Determine the (X, Y) coordinate at the center of the cell enclosing the given text.  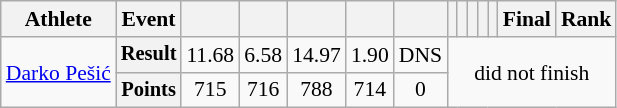
0 (420, 90)
14.97 (316, 55)
716 (263, 90)
Final (527, 19)
6.58 (263, 55)
did not finish (532, 72)
Rank (586, 19)
Athlete (58, 19)
Points (149, 90)
788 (316, 90)
Result (149, 55)
DNS (420, 55)
Darko Pešić (58, 72)
11.68 (210, 55)
Event (149, 19)
1.90 (370, 55)
715 (210, 90)
714 (370, 90)
